Output the [x, y] coordinate of the center of the cell containing the given text.  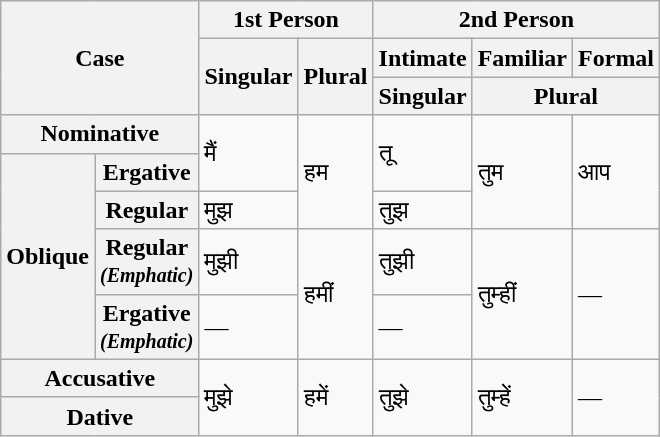
मुझ [248, 210]
Dative [100, 416]
मैं [248, 153]
हमें [336, 397]
मुझी [248, 262]
2nd Person [516, 20]
Ergative [147, 172]
Formal [616, 58]
तू [422, 153]
Regular [147, 210]
तुम [522, 172]
आप [616, 172]
1st Person [286, 20]
Regular(Emphatic) [147, 262]
मुझे [248, 397]
तुम्हीं [522, 294]
तुम्हें [522, 397]
Accusative [100, 378]
तुझी [422, 262]
Oblique [48, 256]
हमीं [336, 294]
Intimate [422, 58]
Case [100, 58]
Nominative [100, 134]
तुझ [422, 210]
Familiar [522, 58]
तुझे [422, 397]
Ergative(Emphatic) [147, 326]
हम [336, 172]
